Capture the cell that displays the provided text and extract its [X, Y] central coordinate. 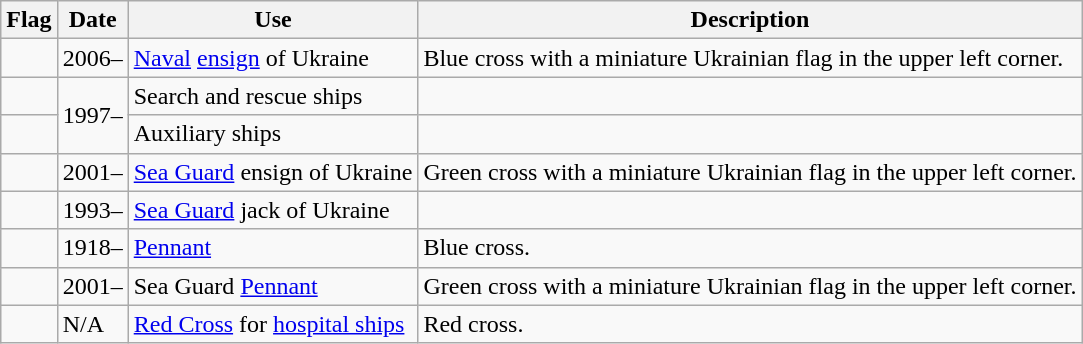
Sea Guard ensign of Ukraine [273, 172]
Date [92, 20]
1918– [92, 248]
Sea Guard Pennant [273, 286]
Auxiliary ships [273, 134]
Blue cross with a miniature Ukrainian flag in the upper left corner. [750, 58]
2006– [92, 58]
1993– [92, 210]
Flag [29, 20]
1997– [92, 115]
Sea Guard jack of Ukraine [273, 210]
Use [273, 20]
Red cross. [750, 324]
N/A [92, 324]
Pennant [273, 248]
Red Cross for hospital ships [273, 324]
Naval ensign of Ukraine [273, 58]
Search and rescue ships [273, 96]
Blue cross. [750, 248]
Description [750, 20]
